Detect which cell encompasses the target text, then output its [x, y] center coordinate. 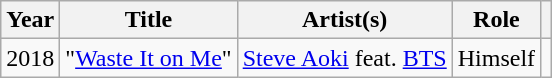
Himself [496, 58]
Artist(s) [344, 20]
Year [30, 20]
2018 [30, 58]
Role [496, 20]
Steve Aoki feat. BTS [344, 58]
"Waste It on Me" [148, 58]
Title [148, 20]
